Capture the cell that displays the provided text and extract its [X, Y] central coordinate. 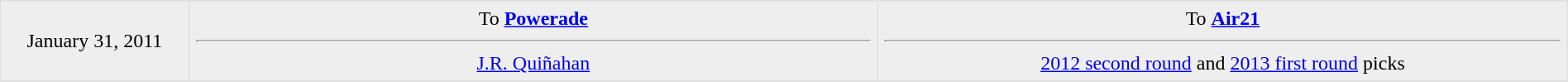
To Air212012 second round and 2013 first round picks [1223, 41]
To PoweradeJ.R. Quiñahan [533, 41]
January 31, 2011 [94, 41]
